Return the [X, Y] coordinate for the center point of the cell that contains the specified text.  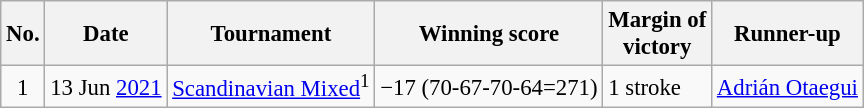
Scandinavian Mixed1 [271, 87]
1 stroke [658, 87]
−17 (70-67-70-64=271) [489, 87]
Runner-up [788, 34]
Adrián Otaegui [788, 87]
13 Jun 2021 [106, 87]
Date [106, 34]
Winning score [489, 34]
Tournament [271, 34]
Margin ofvictory [658, 34]
No. [23, 34]
1 [23, 87]
